Detect which cell encompasses the target text, then output its (x, y) center coordinate. 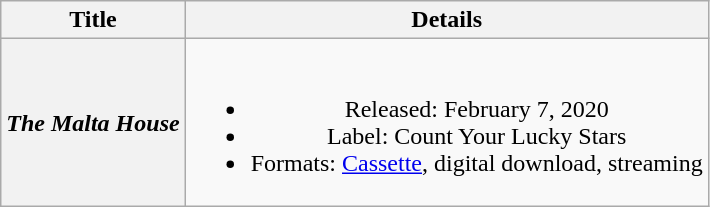
The Malta House (93, 122)
Details (446, 20)
Title (93, 20)
Released: February 7, 2020Label: Count Your Lucky StarsFormats: Cassette, digital download, streaming (446, 122)
